For the text-containing cell, return its midpoint in (x, y) coordinate format. 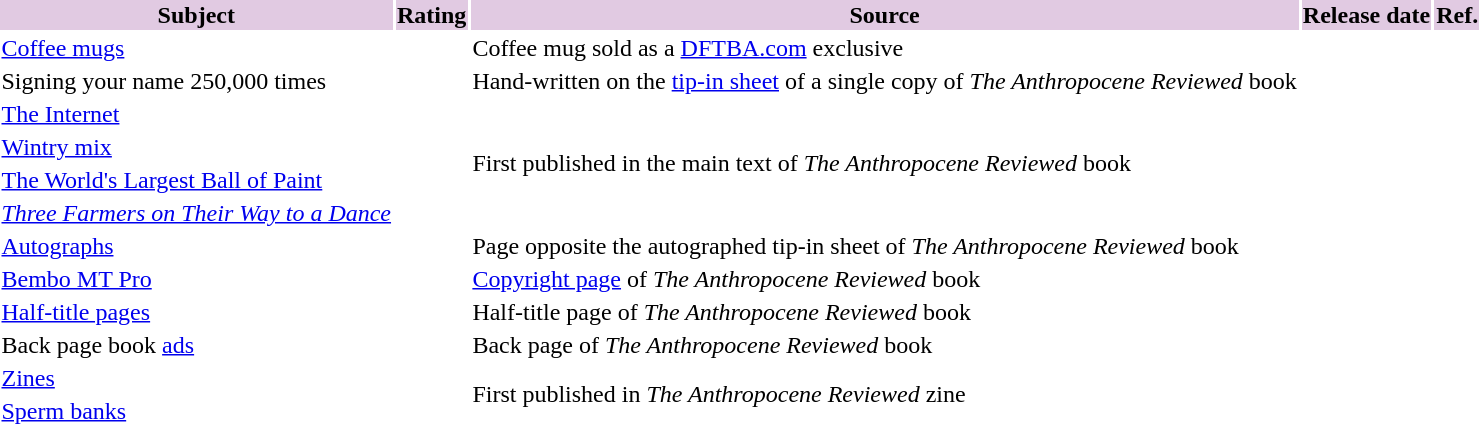
Three Farmers on Their Way to a Dance (196, 213)
Page opposite the autographed tip-in sheet of The Anthropocene Reviewed book (884, 246)
Rating (432, 15)
Half-title pages (196, 312)
Half-title page of The Anthropocene Reviewed book (884, 312)
Copyright page of The Anthropocene Reviewed book (884, 279)
Source (884, 15)
Subject (196, 15)
Signing your name 250,000 times (196, 81)
Autographs (196, 246)
The World's Largest Ball of Paint (196, 180)
Back page of The Anthropocene Reviewed book (884, 345)
First published in the main text of The Anthropocene Reviewed book (884, 164)
Release date (1366, 15)
Coffee mug sold as a DFTBA.com exclusive (884, 48)
Hand-written on the tip-in sheet of a single copy of The Anthropocene Reviewed book (884, 81)
The Internet (196, 114)
Wintry mix (196, 147)
Zines (196, 378)
Back page book ads (196, 345)
Coffee mugs (196, 48)
Bembo MT Pro (196, 279)
